For the text-containing cell, return its midpoint in [X, Y] coordinate format. 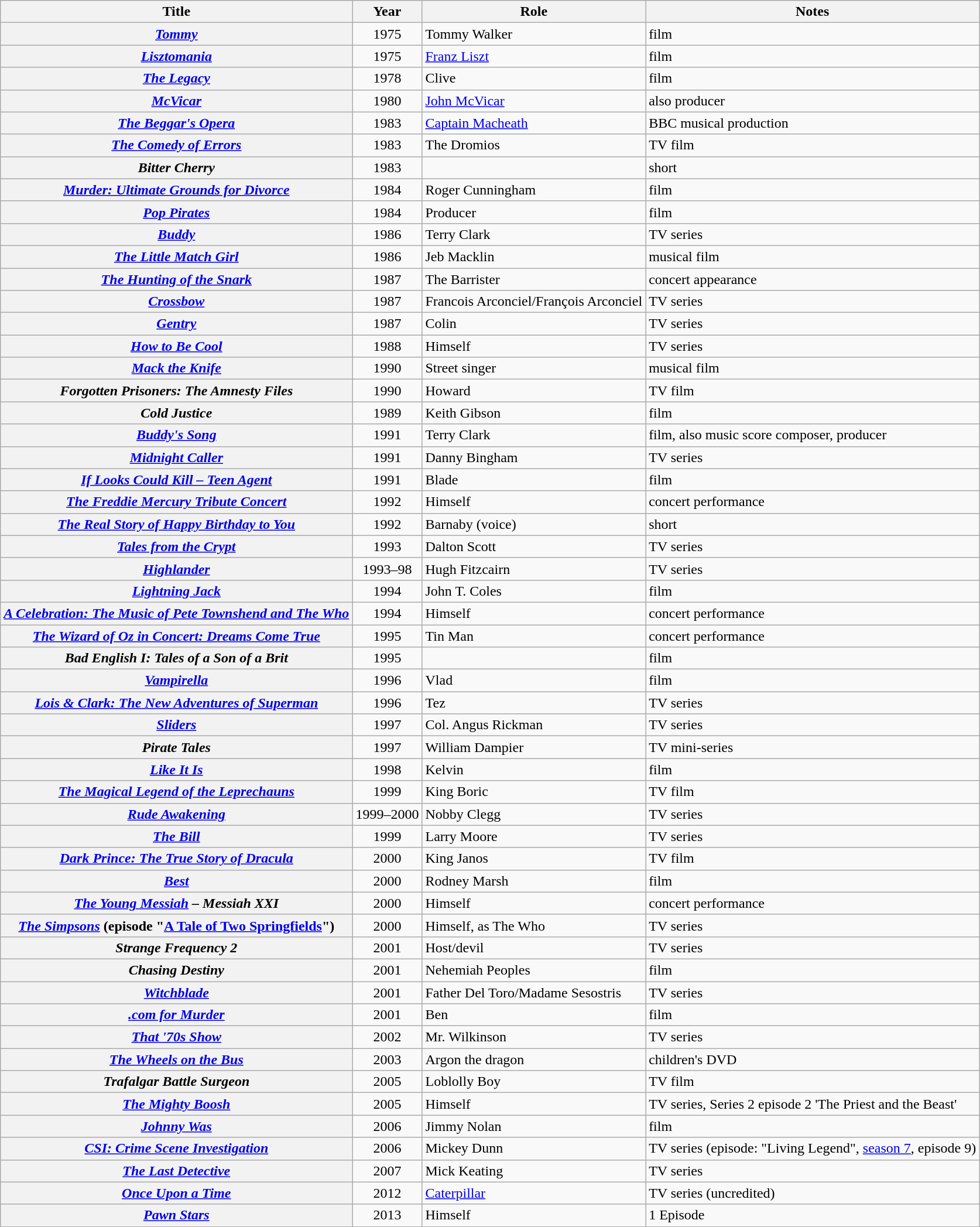
TV series, Series 2 episode 2 'The Priest and the Beast' [813, 1104]
Lois & Clark: The New Adventures of Superman [177, 703]
A Celebration: The Music of Pete Townshend and The Who [177, 613]
Street singer [534, 368]
Clive [534, 78]
The Legacy [177, 78]
John McVicar [534, 101]
Title [177, 12]
BBC musical production [813, 123]
If Looks Could Kill – Teen Agent [177, 480]
Chasing Destiny [177, 970]
The Bill [177, 836]
Tommy Walker [534, 34]
Midnight Caller [177, 457]
Hugh Fitzcairn [534, 569]
Dalton Scott [534, 546]
TV series (uncredited) [813, 1193]
The Beggar's Opera [177, 123]
CSI: Crime Scene Investigation [177, 1149]
The Young Messiah – Messiah XXI [177, 903]
Forgotten Prisoners: The Amnesty Files [177, 391]
Tez [534, 703]
TV series (episode: "Living Legend", season 7, episode 9) [813, 1149]
Blade [534, 480]
The Last Detective [177, 1171]
Col. Angus Rickman [534, 725]
Pirate Tales [177, 747]
Once Upon a Time [177, 1193]
Dark Prince: The True Story of Dracula [177, 859]
The Comedy of Errors [177, 145]
Lisztomania [177, 56]
Pop Pirates [177, 212]
Trafalgar Battle Surgeon [177, 1082]
2012 [388, 1193]
Best [177, 881]
Pawn Stars [177, 1215]
Keith Gibson [534, 413]
That '70s Show [177, 1037]
also producer [813, 101]
Father Del Toro/Madame Sesostris [534, 993]
Strange Frequency 2 [177, 948]
Sliders [177, 725]
How to Be Cool [177, 346]
Buddy's Song [177, 435]
1989 [388, 413]
The Little Match Girl [177, 257]
Himself, as The Who [534, 925]
Nehemiah Peoples [534, 970]
Role [534, 12]
Jeb Macklin [534, 257]
Highlander [177, 569]
McVicar [177, 101]
John T. Coles [534, 591]
1993 [388, 546]
Gentry [177, 324]
Lightning Jack [177, 591]
Year [388, 12]
Notes [813, 12]
Cold Justice [177, 413]
.com for Murder [177, 1015]
1998 [388, 770]
Vampirella [177, 681]
Mr. Wilkinson [534, 1037]
The Wheels on the Bus [177, 1059]
Rodney Marsh [534, 881]
Franz Liszt [534, 56]
Bad English I: Tales of a Son of a Brit [177, 658]
Larry Moore [534, 836]
Mickey Dunn [534, 1149]
The Simpsons (episode "A Tale of Two Springfields") [177, 925]
1 Episode [813, 1215]
Bitter Cherry [177, 168]
Kelvin [534, 770]
1999–2000 [388, 814]
Like It Is [177, 770]
Roger Cunningham [534, 190]
1993–98 [388, 569]
2003 [388, 1059]
concert appearance [813, 279]
Crossbow [177, 302]
TV mini-series [813, 747]
Captain Macheath [534, 123]
The Wizard of Oz in Concert: Dreams Come True [177, 635]
Danny Bingham [534, 457]
2002 [388, 1037]
Ben [534, 1015]
2013 [388, 1215]
2007 [388, 1171]
Colin [534, 324]
Witchblade [177, 993]
Mick Keating [534, 1171]
Vlad [534, 681]
Tommy [177, 34]
Johnny Was [177, 1126]
Howard [534, 391]
film, also music score composer, producer [813, 435]
Producer [534, 212]
1980 [388, 101]
The Magical Legend of the Leprechauns [177, 792]
The Freddie Mercury Tribute Concert [177, 502]
Tin Man [534, 635]
Buddy [177, 234]
Murder: Ultimate Grounds for Divorce [177, 190]
Argon the dragon [534, 1059]
Caterpillar [534, 1193]
Nobby Clegg [534, 814]
The Real Story of Happy Birthday to You [177, 524]
King Janos [534, 859]
Host/devil [534, 948]
The Mighty Boosh [177, 1104]
Mack the Knife [177, 368]
Jimmy Nolan [534, 1126]
The Hunting of the Snark [177, 279]
The Barrister [534, 279]
The Dromios [534, 145]
Tales from the Crypt [177, 546]
Loblolly Boy [534, 1082]
children's DVD [813, 1059]
William Dampier [534, 747]
1978 [388, 78]
1988 [388, 346]
Francois Arconciel/François Arconciel [534, 302]
King Boric [534, 792]
Rude Awakening [177, 814]
Barnaby (voice) [534, 524]
